Output the (X, Y) coordinate of the center of the cell containing the given text.  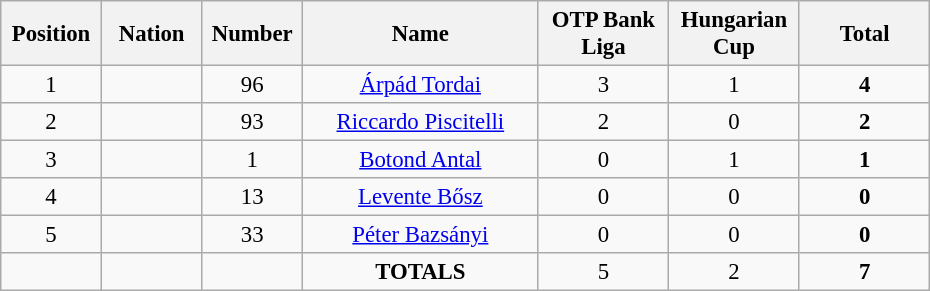
5 (52, 235)
33 (252, 235)
13 (252, 197)
Hungarian Cup (734, 34)
Name (421, 34)
Levente Bősz (421, 197)
Position (52, 34)
Nation (152, 34)
Riccardo Piscitelli (421, 122)
93 (252, 122)
Number (252, 34)
96 (252, 85)
Árpád Tordai (421, 85)
Total (864, 34)
Botond Antal (421, 160)
OTP Bank Liga (604, 34)
Péter Bazsányi (421, 235)
